Detect which cell encompasses the target text, then output its (x, y) center coordinate. 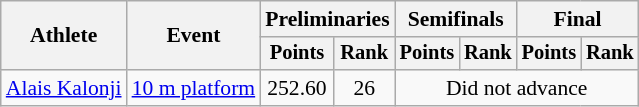
26 (364, 88)
Did not advance (517, 88)
Semifinals (456, 19)
Athlete (64, 36)
Preliminaries (327, 19)
252.60 (297, 88)
Event (194, 36)
Final (578, 19)
10 m platform (194, 88)
Alais Kalonji (64, 88)
